Output the [X, Y] coordinate of the center of the cell containing the given text.  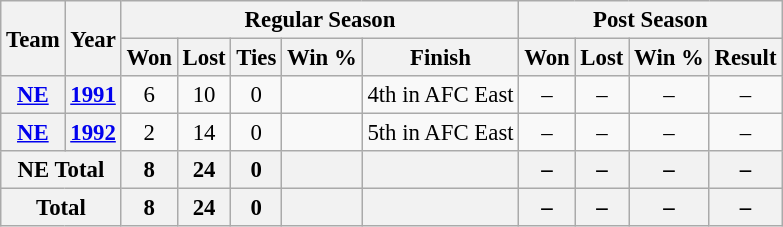
1992 [93, 133]
14 [204, 133]
2 [149, 133]
Regular Season [320, 20]
Result [746, 58]
Year [93, 38]
NE Total [61, 170]
Team [33, 38]
10 [204, 95]
Total [61, 208]
Finish [440, 58]
Ties [256, 58]
5th in AFC East [440, 133]
Post Season [650, 20]
6 [149, 95]
1991 [93, 95]
4th in AFC East [440, 95]
